Pinpoint the cell where the given text exists, returning its [x, y] midpoint coordinate. 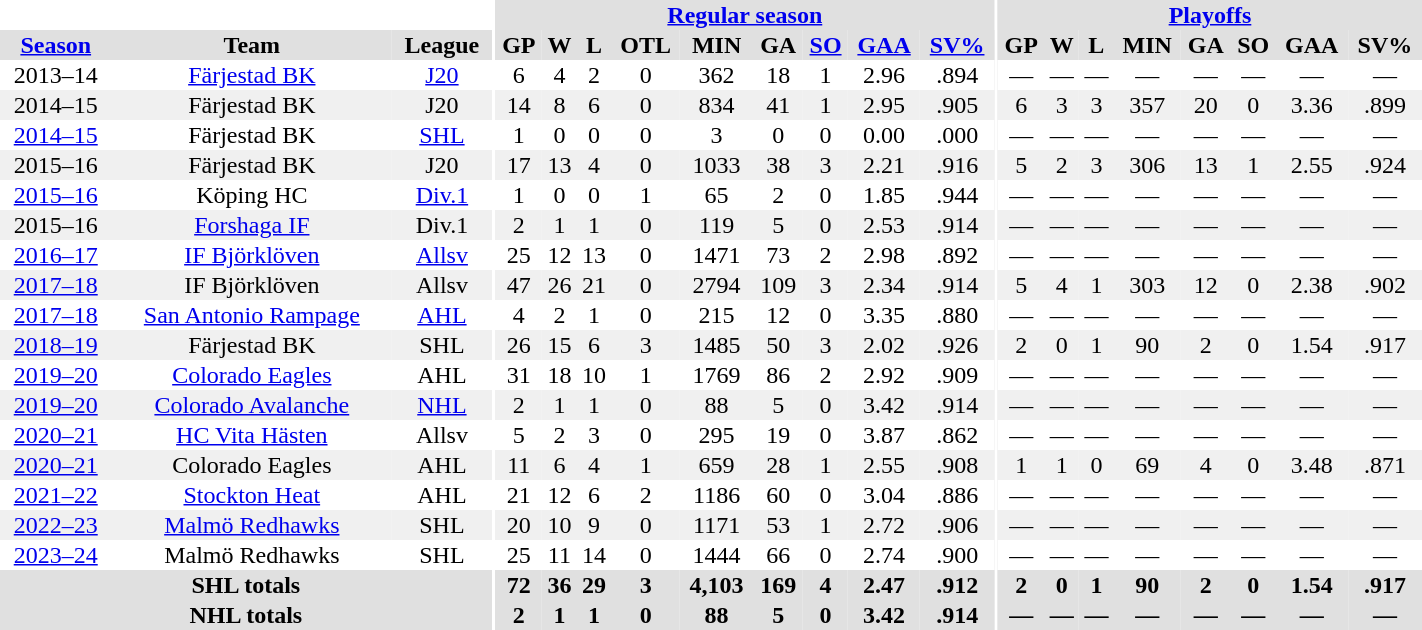
.886 [957, 495]
.905 [957, 105]
36 [560, 585]
2023–24 [56, 555]
8 [560, 105]
3.35 [884, 315]
1171 [716, 525]
Team [252, 45]
2018–19 [56, 345]
.912 [957, 585]
2794 [716, 285]
.000 [957, 135]
1444 [716, 555]
2.92 [884, 375]
Regular season [746, 15]
2013–14 [56, 75]
3.48 [1312, 465]
2.74 [884, 555]
.926 [957, 345]
2.47 [884, 585]
295 [716, 435]
Stockton Heat [252, 495]
2.53 [884, 225]
19 [778, 435]
.894 [957, 75]
2.02 [884, 345]
.900 [957, 555]
1485 [716, 345]
69 [1148, 465]
2.72 [884, 525]
3.36 [1312, 105]
2.38 [1312, 285]
73 [778, 255]
357 [1148, 105]
.909 [957, 375]
215 [716, 315]
.924 [1385, 165]
.916 [957, 165]
NHL [442, 405]
1186 [716, 495]
.892 [957, 255]
.899 [1385, 105]
NHL totals [246, 615]
.871 [1385, 465]
OTL [646, 45]
2021–22 [56, 495]
47 [520, 285]
86 [778, 375]
17 [520, 165]
2.34 [884, 285]
2.96 [884, 75]
.880 [957, 315]
9 [594, 525]
31 [520, 375]
SHL totals [246, 585]
San Antonio Rampage [252, 315]
League [442, 45]
834 [716, 105]
60 [778, 495]
1.85 [884, 195]
2.95 [884, 105]
1033 [716, 165]
38 [778, 165]
.862 [957, 435]
2022–23 [56, 525]
306 [1148, 165]
.944 [957, 195]
3.04 [884, 495]
Köping HC [252, 195]
Playoffs [1210, 15]
.906 [957, 525]
1769 [716, 375]
1471 [716, 255]
2.21 [884, 165]
3.87 [884, 435]
119 [716, 225]
4,103 [716, 585]
362 [716, 75]
109 [778, 285]
169 [778, 585]
72 [520, 585]
Forshaga IF [252, 225]
29 [594, 585]
Season [56, 45]
28 [778, 465]
.902 [1385, 285]
0.00 [884, 135]
65 [716, 195]
2.98 [884, 255]
2016–17 [56, 255]
659 [716, 465]
50 [778, 345]
Colorado Avalanche [252, 405]
.908 [957, 465]
HC Vita Hästen [252, 435]
303 [1148, 285]
15 [560, 345]
41 [778, 105]
53 [778, 525]
66 [778, 555]
